Identify which cell holds the provided text, then report its (x, y) central coordinate. 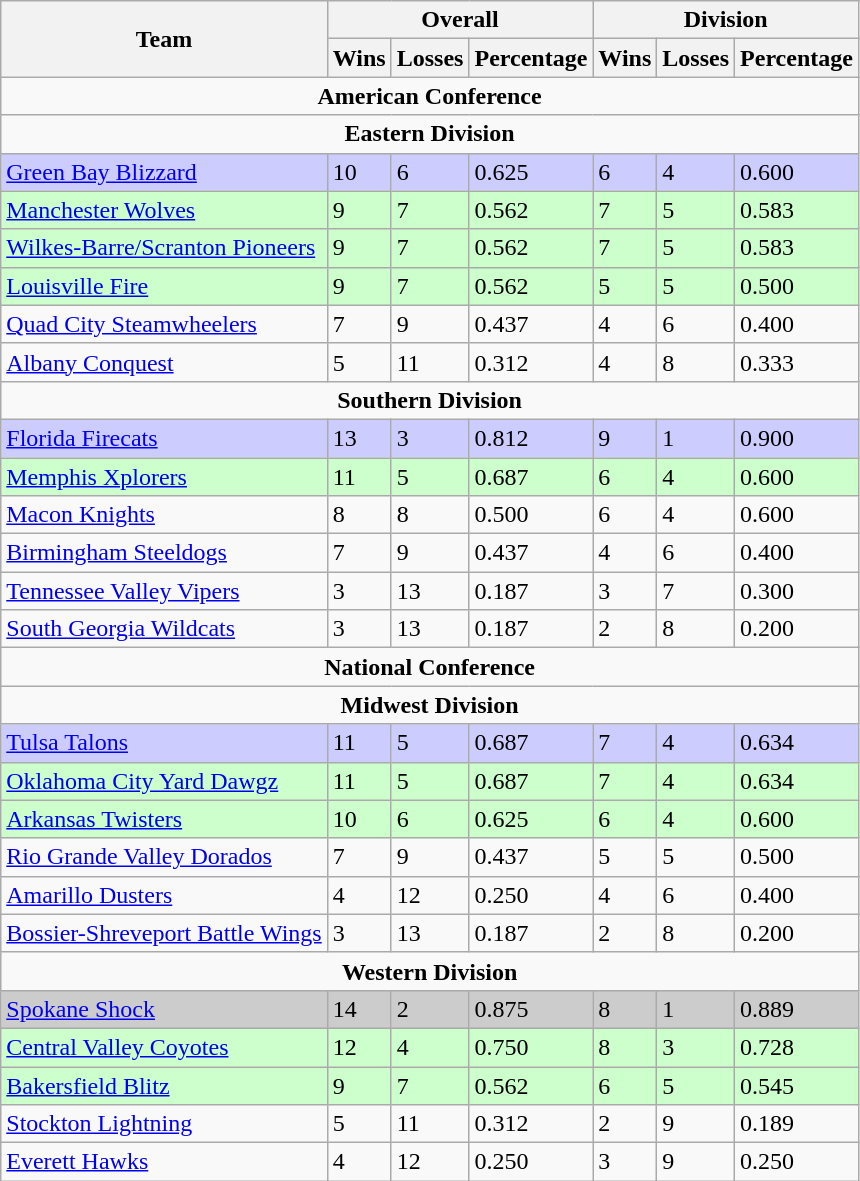
Tulsa Talons (164, 743)
Oklahoma City Yard Dawgz (164, 781)
0.189 (797, 1124)
Midwest Division (430, 705)
Wilkes-Barre/Scranton Pioneers (164, 248)
0.889 (797, 1009)
Green Bay Blizzard (164, 172)
0.750 (531, 1047)
Arkansas Twisters (164, 819)
0.875 (531, 1009)
Quad City Steamwheelers (164, 324)
Birmingham Steeldogs (164, 553)
Bakersfield Blitz (164, 1085)
Tennessee Valley Vipers (164, 591)
0.300 (797, 591)
Southern Division (430, 400)
Florida Firecats (164, 438)
Central Valley Coyotes (164, 1047)
0.812 (531, 438)
0.545 (797, 1085)
National Conference (430, 667)
Louisville Fire (164, 286)
Albany Conquest (164, 362)
Stockton Lightning (164, 1124)
Team (164, 39)
Manchester Wolves (164, 210)
14 (359, 1009)
Eastern Division (430, 134)
Division (726, 20)
South Georgia Wildcats (164, 629)
American Conference (430, 96)
Memphis Xplorers (164, 477)
0.900 (797, 438)
Rio Grande Valley Dorados (164, 857)
0.333 (797, 362)
Macon Knights (164, 515)
Spokane Shock (164, 1009)
Everett Hawks (164, 1162)
Overall (460, 20)
Bossier-Shreveport Battle Wings (164, 933)
0.728 (797, 1047)
Western Division (430, 971)
Amarillo Dusters (164, 895)
